Return the (X, Y) coordinate for the center point of the cell that contains the specified text.  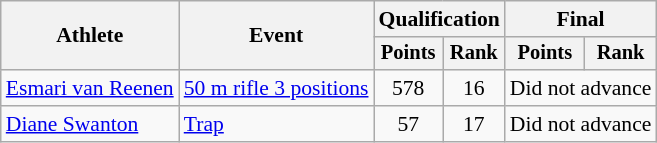
50 m rifle 3 positions (276, 88)
17 (474, 124)
Diane Swanton (90, 124)
Event (276, 36)
Esmari van Reenen (90, 88)
Trap (276, 124)
Final (581, 19)
Qualification (440, 19)
578 (408, 88)
57 (408, 124)
16 (474, 88)
Athlete (90, 36)
